From the cell containing the given text, extract its center point as [x, y] coordinate. 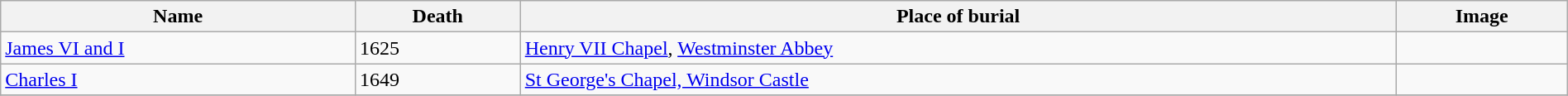
Death [437, 17]
1625 [437, 48]
Charles I [179, 79]
Image [1482, 17]
Henry VII Chapel, Westminster Abbey [958, 48]
Place of burial [958, 17]
Name [179, 17]
1649 [437, 79]
St George's Chapel, Windsor Castle [958, 79]
James VI and I [179, 48]
